Scan for the cell matching the given text and deliver its (X, Y) coordinate at center. 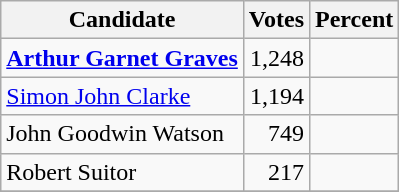
217 (276, 172)
John Goodwin Watson (122, 134)
1,194 (276, 96)
749 (276, 134)
Votes (276, 20)
Arthur Garnet Graves (122, 58)
1,248 (276, 58)
Simon John Clarke (122, 96)
Candidate (122, 20)
Robert Suitor (122, 172)
Percent (354, 20)
